Capture the cell that displays the provided text and extract its [X, Y] central coordinate. 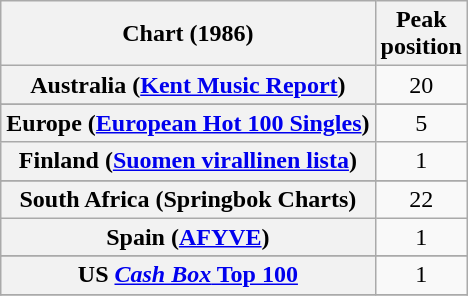
5 [421, 123]
Peakposition [421, 34]
Australia (Kent Music Report) [188, 85]
Finland (Suomen virallinen lista) [188, 161]
South Africa (Springbok Charts) [188, 199]
Europe (European Hot 100 Singles) [188, 123]
20 [421, 85]
Spain (AFYVE) [188, 237]
US Cash Box Top 100 [188, 275]
22 [421, 199]
Chart (1986) [188, 34]
